Output the (x, y) coordinate of the center of the cell containing the given text.  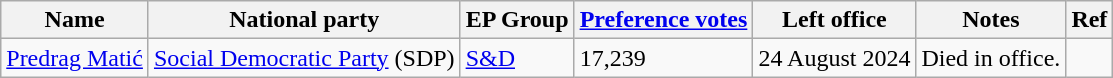
S&D (517, 58)
Social Democratic Party (SDP) (304, 58)
24 August 2024 (834, 58)
Left office (834, 20)
Predrag Matić (75, 58)
National party (304, 20)
Ref (1090, 20)
Preference votes (664, 20)
EP Group (517, 20)
Died in office. (991, 58)
Name (75, 20)
17,239 (664, 58)
Notes (991, 20)
